Search for the cell housing the specified text and yield its [x, y] center coordinate. 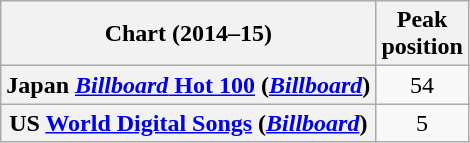
5 [422, 123]
Japan Billboard Hot 100 (Billboard) [188, 85]
Peakposition [422, 34]
US World Digital Songs (Billboard) [188, 123]
54 [422, 85]
Chart (2014–15) [188, 34]
